Identify which cell holds the provided text, then report its (X, Y) central coordinate. 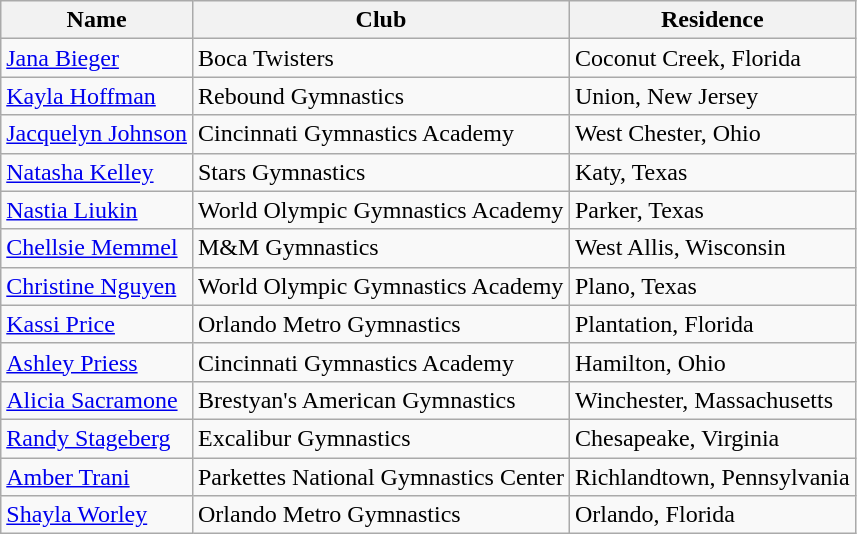
Orlando, Florida (712, 515)
Ashley Priess (97, 362)
Amber Trani (97, 477)
Richlandtown, Pennsylvania (712, 477)
Plantation, Florida (712, 324)
Chesapeake, Virginia (712, 438)
M&M Gymnastics (380, 248)
Kassi Price (97, 324)
Parkettes National Gymnastics Center (380, 477)
Randy Stageberg (97, 438)
Rebound Gymnastics (380, 96)
Brestyan's American Gymnastics (380, 400)
Christine Nguyen (97, 286)
Excalibur Gymnastics (380, 438)
Parker, Texas (712, 210)
Name (97, 20)
Chellsie Memmel (97, 248)
Jacquelyn Johnson (97, 134)
Jana Bieger (97, 58)
Club (380, 20)
Hamilton, Ohio (712, 362)
Coconut Creek, Florida (712, 58)
Winchester, Massachusetts (712, 400)
West Chester, Ohio (712, 134)
Alicia Sacramone (97, 400)
West Allis, Wisconsin (712, 248)
Residence (712, 20)
Nastia Liukin (97, 210)
Shayla Worley (97, 515)
Natasha Kelley (97, 172)
Union, New Jersey (712, 96)
Stars Gymnastics (380, 172)
Boca Twisters (380, 58)
Plano, Texas (712, 286)
Kayla Hoffman (97, 96)
Katy, Texas (712, 172)
